Provide the [X, Y] coordinate of the cell's center where the given text is located.  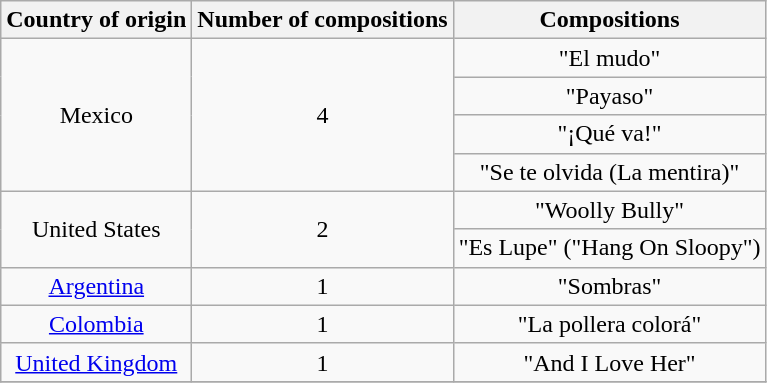
Number of compositions [322, 20]
2 [322, 229]
"Es Lupe" ("Hang On Sloopy") [610, 248]
Mexico [96, 115]
Compositions [610, 20]
"¡Qué va!" [610, 134]
"Woolly Bully" [610, 210]
Country of origin [96, 20]
Colombia [96, 324]
United Kingdom [96, 362]
"La pollera colorá" [610, 324]
"Sombras" [610, 286]
United States [96, 229]
"Se te olvida (La mentira)" [610, 172]
4 [322, 115]
"Payaso" [610, 96]
Argentina [96, 286]
"El mudo" [610, 58]
"And I Love Her" [610, 362]
